Extract the [x, y] coordinate from the center of the cell holding the provided text.  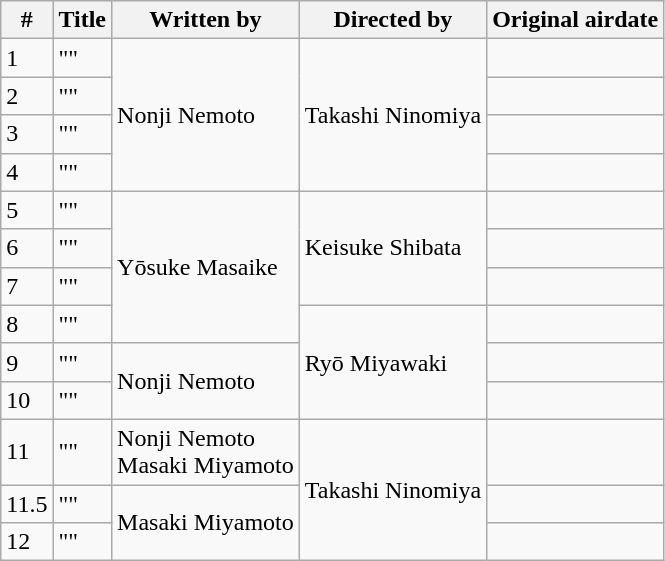
9 [27, 362]
Keisuke Shibata [392, 248]
11.5 [27, 503]
Original airdate [576, 20]
5 [27, 210]
Title [82, 20]
6 [27, 248]
7 [27, 286]
Nonji NemotoMasaki Miyamoto [206, 452]
4 [27, 172]
Yōsuke Masaike [206, 267]
Masaki Miyamoto [206, 522]
Directed by [392, 20]
2 [27, 96]
10 [27, 400]
12 [27, 542]
Ryō Miyawaki [392, 362]
11 [27, 452]
3 [27, 134]
Written by [206, 20]
# [27, 20]
8 [27, 324]
1 [27, 58]
